Return the (X, Y) coordinate for the center point of the cell that contains the specified text.  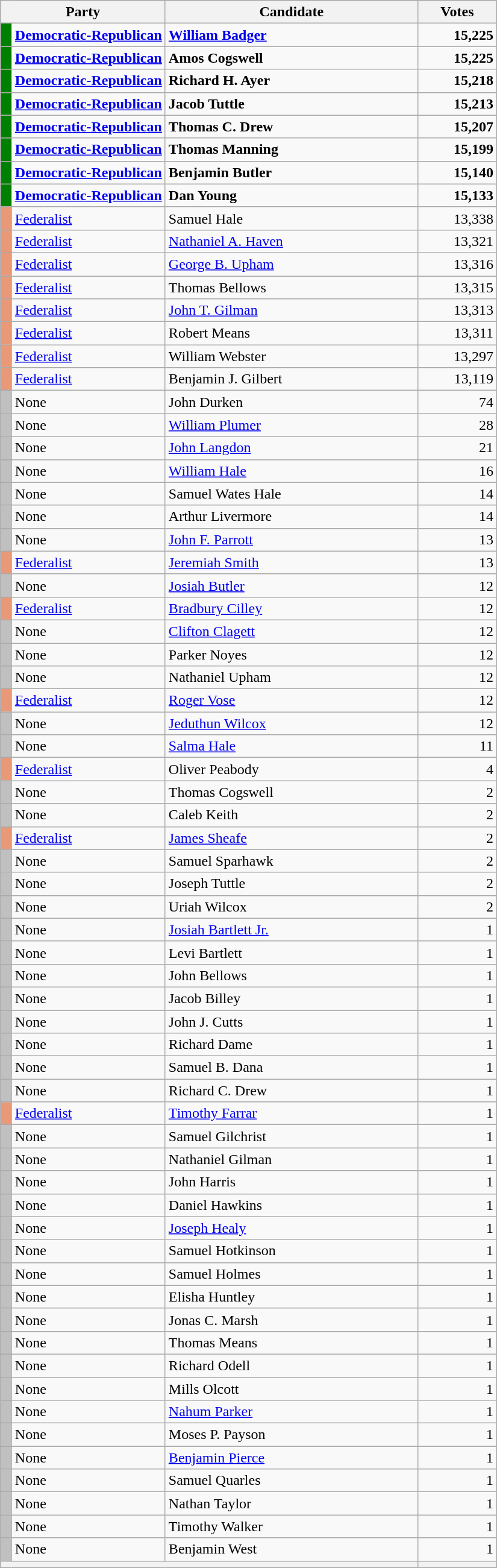
John T. Gilman (292, 310)
Richard H. Ayer (292, 81)
16 (457, 471)
Nathaniel Upham (292, 678)
Samuel Wates Hale (292, 494)
21 (457, 448)
Nahum Parker (292, 1412)
15,199 (457, 150)
Joseph Tuttle (292, 884)
Salma Hale (292, 746)
John Harris (292, 1182)
4 (457, 769)
Daniel Hawkins (292, 1205)
Richard Dame (292, 1045)
Thomas C. Drew (292, 127)
Uriah Wilcox (292, 907)
Levi Bartlett (292, 952)
Elisha Huntley (292, 1297)
Jacob Billey (292, 998)
James Sheafe (292, 838)
Samuel Sparhawk (292, 861)
15,218 (457, 81)
15,133 (457, 195)
Josiah Butler (292, 585)
74 (457, 402)
Samuel Gilchrist (292, 1136)
Timothy Farrar (292, 1113)
Moses P. Payson (292, 1435)
Nathaniel Gilman (292, 1159)
28 (457, 425)
William Plumer (292, 425)
Jeremiah Smith (292, 562)
13,313 (457, 310)
Timothy Walker (292, 1526)
Samuel Holmes (292, 1274)
Bradbury Cilley (292, 608)
Mills Olcott (292, 1388)
Caleb Keith (292, 815)
Samuel Quarles (292, 1481)
Samuel Hale (292, 218)
John F. Parrott (292, 540)
11 (457, 746)
Candidate (292, 12)
13,316 (457, 264)
Nathan Taylor (292, 1503)
Thomas Means (292, 1343)
Benjamin J. Gilbert (292, 379)
Benjamin Butler (292, 172)
John Bellows (292, 975)
Josiah Bartlett Jr. (292, 930)
Party (83, 12)
Thomas Bellows (292, 288)
13,297 (457, 356)
Joseph Healy (292, 1228)
Samuel Hotkinson (292, 1251)
Roger Vose (292, 701)
13,338 (457, 218)
Thomas Manning (292, 150)
Parker Noyes (292, 654)
George B. Upham (292, 264)
Samuel B. Dana (292, 1068)
Amos Cogswell (292, 58)
John J. Cutts (292, 1022)
Jeduthun Wilcox (292, 723)
13,119 (457, 379)
13,311 (457, 333)
Benjamin West (292, 1549)
William Badger (292, 35)
Thomas Cogswell (292, 792)
William Webster (292, 356)
Jacob Tuttle (292, 104)
Oliver Peabody (292, 769)
Jonas C. Marsh (292, 1320)
William Hale (292, 471)
Benjamin Pierce (292, 1458)
13,321 (457, 241)
Richard C. Drew (292, 1091)
15,140 (457, 172)
Clifton Clagett (292, 631)
15,207 (457, 127)
13,315 (457, 288)
Votes (457, 12)
Robert Means (292, 333)
Richard Odell (292, 1365)
John Durken (292, 402)
John Langdon (292, 448)
Dan Young (292, 195)
Nathaniel A. Haven (292, 241)
15,213 (457, 104)
Arthur Livermore (292, 517)
